Output the [X, Y] coordinate of the center of the cell containing the given text.  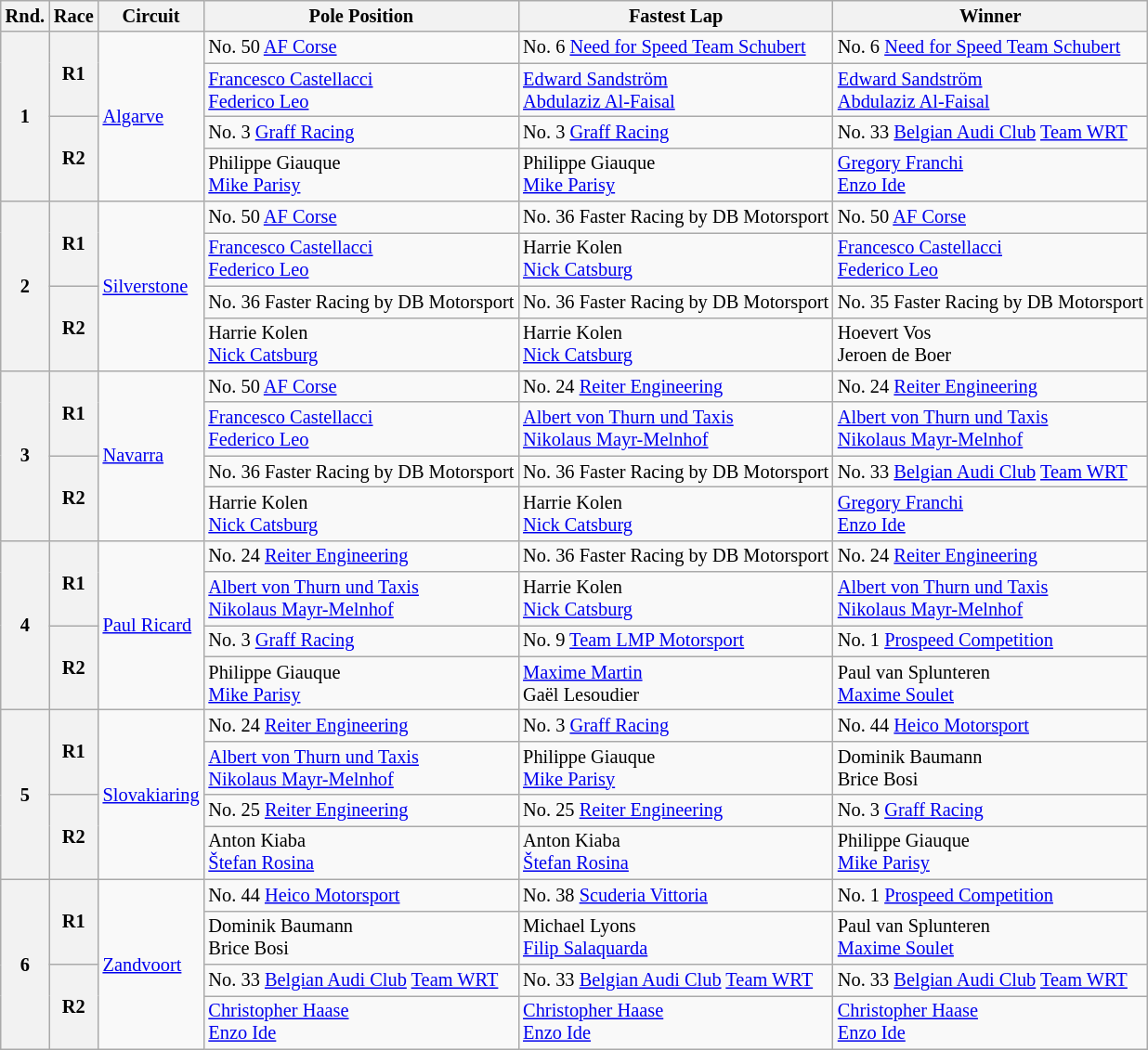
Zandvoort [151, 964]
Circuit [151, 16]
Fastest Lap [676, 16]
5 [25, 795]
No. 38 Scuderia Vittoria [676, 895]
Algarve [151, 117]
No. 35 Faster Racing by DB Motorsport [990, 302]
Slovakiaring [151, 795]
Pole Position [360, 16]
Maxime Martin Gaël Lesoudier [676, 683]
Paul Ricard [151, 626]
Winner [990, 16]
6 [25, 964]
Michael Lyons Filip Salaquarda [676, 938]
No. 9 Team LMP Motorsport [676, 641]
Race [74, 16]
2 [25, 286]
3 [25, 455]
4 [25, 626]
Rnd. [25, 16]
Navarra [151, 455]
Hoevert Vos Jeroen de Boer [990, 344]
Silverstone [151, 286]
1 [25, 117]
